For the text-containing cell, return its midpoint in [X, Y] coordinate format. 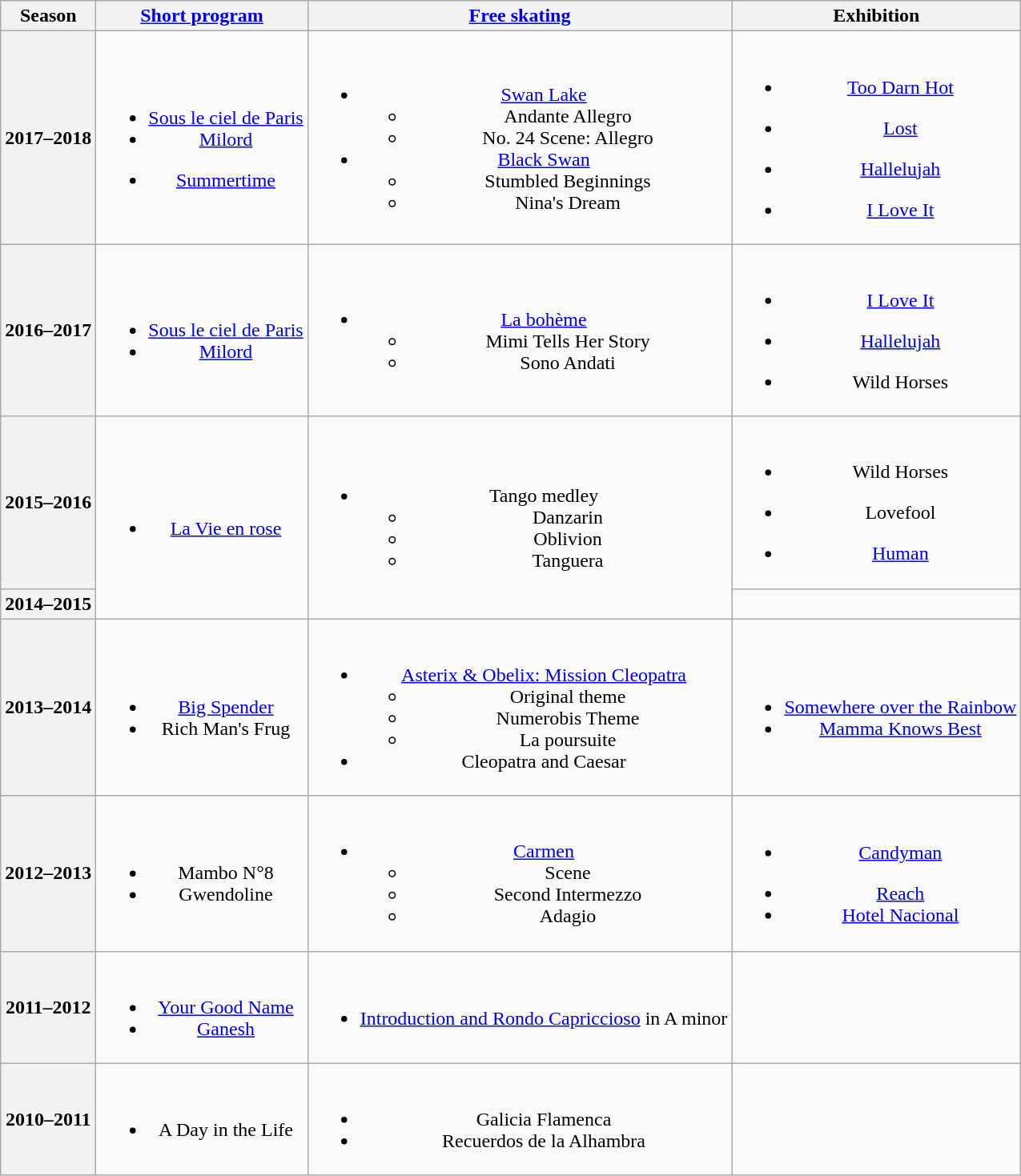
2013–2014 [48, 708]
Carmen SceneSecond IntermezzoAdagio [520, 873]
Mambo N°8Gwendoline [202, 873]
2015–2016 [48, 503]
Your Good Name Ganesh [202, 1007]
A Day in the Life [202, 1119]
Somewhere over the Rainbow Mamma Knows Best [876, 708]
Introduction and Rondo Capriccioso in A minor [520, 1007]
2011–2012 [48, 1007]
Candyman ReachHotel Nacional [876, 873]
Wild Horses Lovefool Human [876, 503]
La bohème Mimi Tells Her Story Sono Andati [520, 330]
La Vie en rose [202, 517]
Short program [202, 16]
I Love It Hallelujah Wild Horses [876, 330]
Sous le ciel de ParisMilord Summertime [202, 138]
2014–2015 [48, 604]
2016–2017 [48, 330]
Sous le ciel de ParisMilord [202, 330]
Season [48, 16]
2017–2018 [48, 138]
Tango medley DanzarinOblivionTanguera [520, 517]
Galicia FlamencaRecuerdos de la Alhambra [520, 1119]
2010–2011 [48, 1119]
Big SpenderRich Man's Frug [202, 708]
Free skating [520, 16]
Swan Lake Andante AllegroNo. 24 Scene: AllegroBlack Swan Stumbled BeginningsNina's Dream [520, 138]
Exhibition [876, 16]
2012–2013 [48, 873]
Too Darn Hot Lost Hallelujah I Love It [876, 138]
Asterix & Obelix: Mission Cleopatra Original themeNumerobis ThemeLa poursuiteCleopatra and Caesar [520, 708]
